Detect which cell encompasses the target text, then output its (x, y) center coordinate. 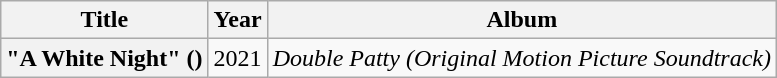
Year (238, 20)
2021 (238, 58)
"A White Night" () (104, 58)
Title (104, 20)
Album (522, 20)
Double Patty (Original Motion Picture Soundtrack) (522, 58)
